For the text-containing cell, return its midpoint in (x, y) coordinate format. 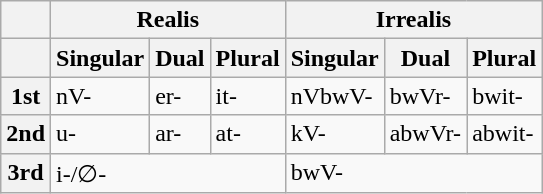
u- (100, 134)
Realis (168, 20)
er- (180, 96)
abwVr- (425, 134)
nV- (100, 96)
ar- (180, 134)
it- (248, 96)
nVbwV- (334, 96)
at- (248, 134)
1st (26, 96)
Irrealis (414, 20)
2nd (26, 134)
bwit- (504, 96)
bwV- (414, 173)
abwit- (504, 134)
3rd (26, 173)
i-/∅- (168, 173)
bwVr- (425, 96)
kV- (334, 134)
